Determine the (x, y) coordinate at the center of the cell enclosing the given text.  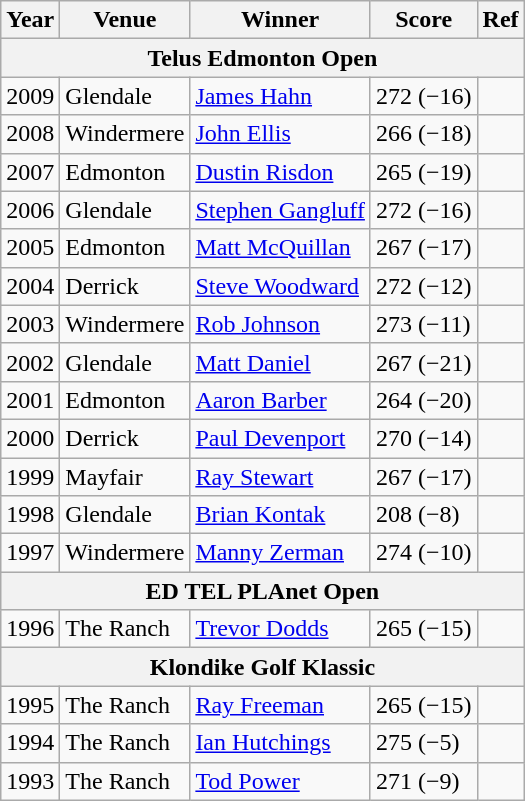
2000 (30, 438)
2002 (30, 362)
Klondike Golf Klassic (262, 667)
267 (−21) (424, 362)
1999 (30, 477)
264 (−20) (424, 400)
271 (−9) (424, 781)
2007 (30, 172)
275 (−5) (424, 743)
Steve Woodward (280, 286)
1993 (30, 781)
2001 (30, 400)
1997 (30, 553)
Score (424, 20)
2008 (30, 134)
273 (−11) (424, 324)
Dustin Risdon (280, 172)
Manny Zerman (280, 553)
Aaron Barber (280, 400)
Stephen Gangluff (280, 210)
2003 (30, 324)
208 (−8) (424, 515)
James Hahn (280, 96)
Telus Edmonton Open (262, 58)
ED TEL PLAnet Open (262, 591)
2006 (30, 210)
Matt McQuillan (280, 248)
John Ellis (280, 134)
1996 (30, 629)
270 (−14) (424, 438)
265 (−19) (424, 172)
1995 (30, 705)
Paul Devenport (280, 438)
1998 (30, 515)
274 (−10) (424, 553)
Venue (125, 20)
Matt Daniel (280, 362)
272 (−12) (424, 286)
Ray Stewart (280, 477)
Mayfair (125, 477)
Winner (280, 20)
2009 (30, 96)
Brian Kontak (280, 515)
Tod Power (280, 781)
Year (30, 20)
2004 (30, 286)
266 (−18) (424, 134)
1994 (30, 743)
2005 (30, 248)
Rob Johnson (280, 324)
Trevor Dodds (280, 629)
Ref (500, 20)
Ray Freeman (280, 705)
Ian Hutchings (280, 743)
